Search for the cell housing the specified text and yield its [X, Y] center coordinate. 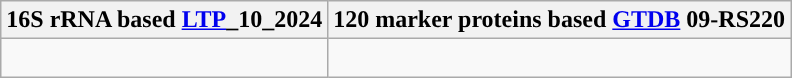
16S rRNA based LTP_10_2024 [164, 20]
120 marker proteins based GTDB 09-RS220 [560, 20]
